Find where the given text appears and provide that cell's center as [x, y] coordinate. 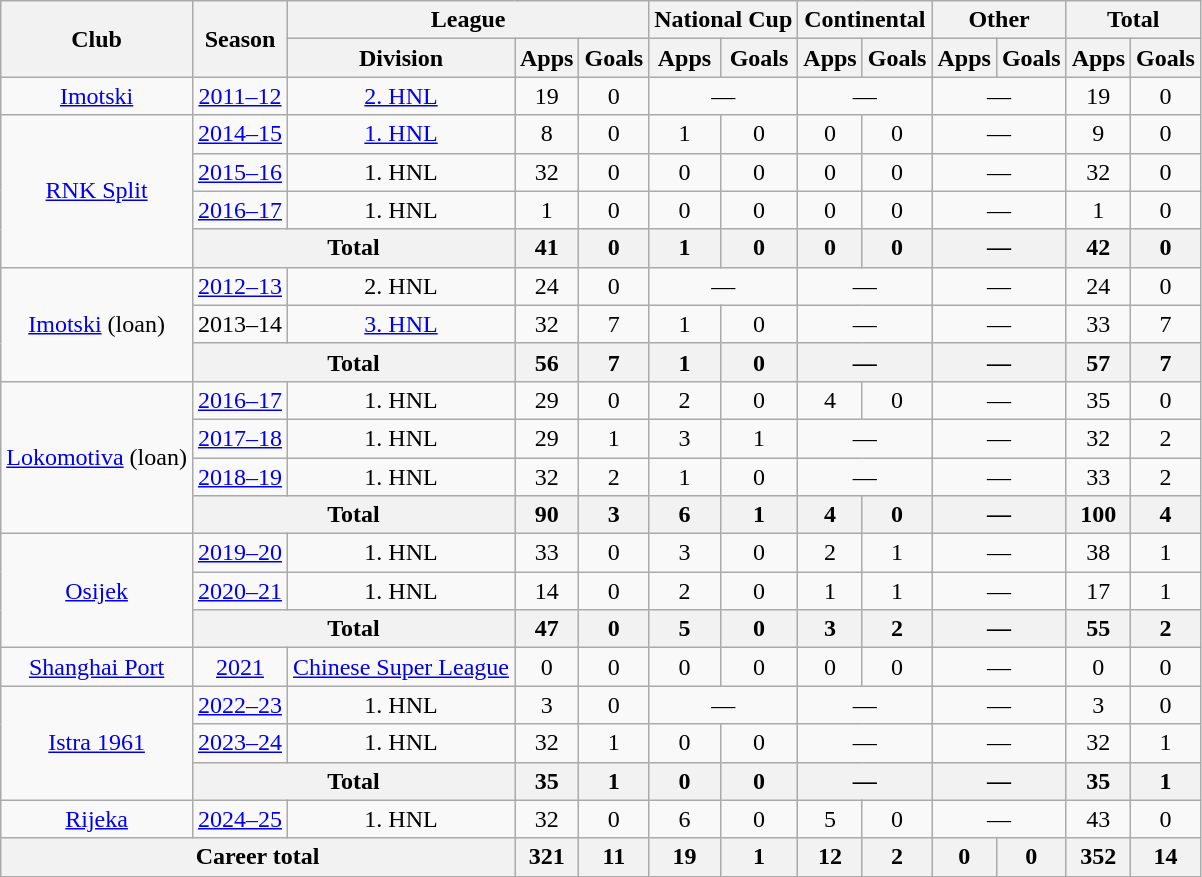
Istra 1961 [97, 743]
2011–12 [240, 96]
57 [1098, 362]
2021 [240, 667]
Division [402, 58]
12 [830, 857]
42 [1098, 248]
2022–23 [240, 705]
43 [1098, 819]
352 [1098, 857]
2018–19 [240, 477]
38 [1098, 553]
41 [546, 248]
11 [614, 857]
League [468, 20]
3. HNL [402, 324]
Osijek [97, 591]
Career total [258, 857]
2023–24 [240, 743]
2015–16 [240, 172]
Imotski [97, 96]
2020–21 [240, 591]
2024–25 [240, 819]
Season [240, 39]
Rijeka [97, 819]
2012–13 [240, 286]
National Cup [724, 20]
Lokomotiva (loan) [97, 457]
55 [1098, 629]
RNK Split [97, 191]
17 [1098, 591]
2017–18 [240, 438]
90 [546, 515]
321 [546, 857]
Continental [865, 20]
2019–20 [240, 553]
56 [546, 362]
Chinese Super League [402, 667]
9 [1098, 134]
2013–14 [240, 324]
Shanghai Port [97, 667]
Club [97, 39]
47 [546, 629]
Imotski (loan) [97, 324]
2014–15 [240, 134]
Other [999, 20]
8 [546, 134]
100 [1098, 515]
